Identify which cell holds the provided text, then report its [X, Y] central coordinate. 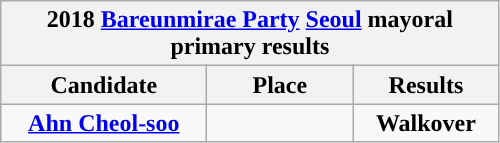
2018 Bareunmirae Party Seoul mayoral primary results [250, 34]
Walkover [426, 123]
Place [280, 85]
Ahn Cheol-soo [104, 123]
Candidate [104, 85]
Results [426, 85]
